Detect which cell encompasses the target text, then output its (x, y) center coordinate. 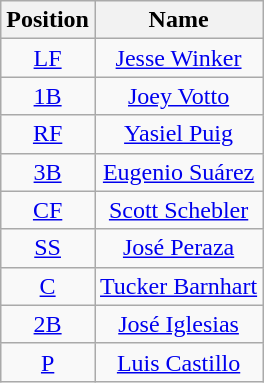
José Peraza (178, 248)
Luis Castillo (178, 362)
2B (48, 324)
1B (48, 96)
3B (48, 172)
Scott Schebler (178, 210)
José Iglesias (178, 324)
Joey Votto (178, 96)
C (48, 286)
Yasiel Puig (178, 134)
Position (48, 20)
Tucker Barnhart (178, 286)
Name (178, 20)
Jesse Winker (178, 58)
Eugenio Suárez (178, 172)
RF (48, 134)
P (48, 362)
LF (48, 58)
CF (48, 210)
SS (48, 248)
